Scan for the cell matching the given text and deliver its (X, Y) coordinate at center. 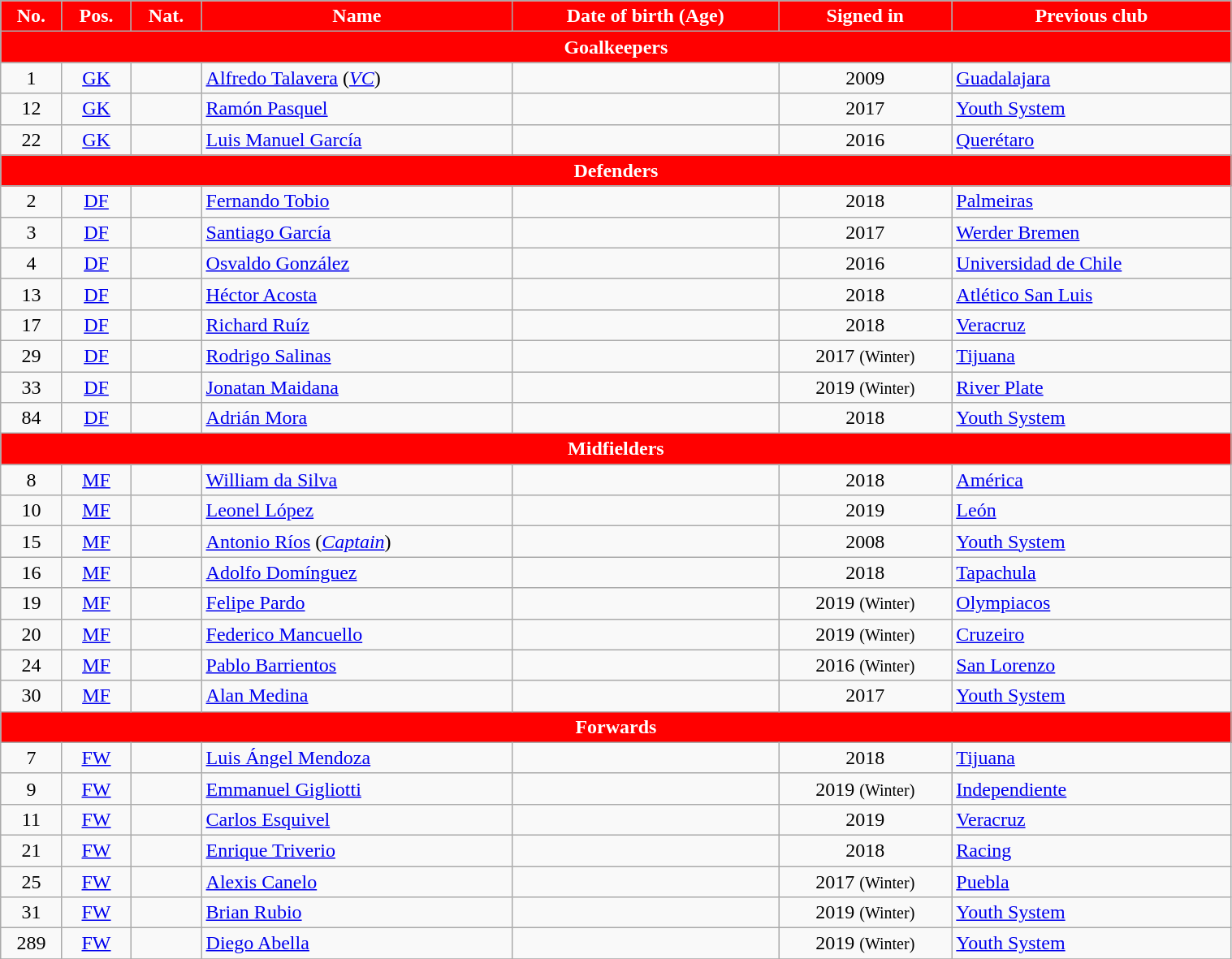
21 (31, 850)
Luis Ángel Mendoza (357, 758)
8 (31, 480)
Goalkeepers (616, 47)
River Plate (1092, 387)
Santiago García (357, 232)
Felipe Pardo (357, 603)
Independiente (1092, 788)
William da Silva (357, 480)
Brian Rubio (357, 913)
4 (31, 263)
84 (31, 418)
Richard Ruíz (357, 325)
Date of birth (Age) (646, 16)
Atlético San Luis (1092, 294)
2008 (866, 542)
Diego Abella (357, 944)
Alfredo Talavera (VC) (357, 78)
Defenders (616, 171)
25 (31, 881)
1 (31, 78)
Osvaldo González (357, 263)
León (1092, 511)
19 (31, 603)
Emmanuel Gigliotti (357, 788)
7 (31, 758)
América (1092, 480)
31 (31, 913)
Jonatan Maidana (357, 387)
Antonio Ríos (Captain) (357, 542)
Werder Bremen (1092, 232)
Signed in (866, 16)
289 (31, 944)
Enrique Triverio (357, 850)
Midfielders (616, 449)
12 (31, 109)
Forwards (616, 727)
24 (31, 665)
Olympiacos (1092, 603)
Pablo Barrientos (357, 665)
29 (31, 356)
Querétaro (1092, 140)
9 (31, 788)
Cruzeiro (1092, 634)
Pos. (96, 16)
Fernando Tobio (357, 201)
20 (31, 634)
33 (31, 387)
Palmeiras (1092, 201)
Adrián Mora (357, 418)
11 (31, 819)
Carlos Esquivel (357, 819)
Federico Mancuello (357, 634)
Nat. (166, 16)
17 (31, 325)
2016 (Winter) (866, 665)
Rodrigo Salinas (357, 356)
Name (357, 16)
Universidad de Chile (1092, 263)
Puebla (1092, 881)
Alan Medina (357, 696)
Ramón Pasquel (357, 109)
Héctor Acosta (357, 294)
San Lorenzo (1092, 665)
2009 (866, 78)
13 (31, 294)
Racing (1092, 850)
2 (31, 201)
Luis Manuel García (357, 140)
Previous club (1092, 16)
15 (31, 542)
3 (31, 232)
Guadalajara (1092, 78)
10 (31, 511)
Leonel López (357, 511)
Alexis Canelo (357, 881)
Tapachula (1092, 572)
No. (31, 16)
16 (31, 572)
Adolfo Domínguez (357, 572)
22 (31, 140)
30 (31, 696)
